Scan for the cell matching the given text and deliver its (x, y) coordinate at center. 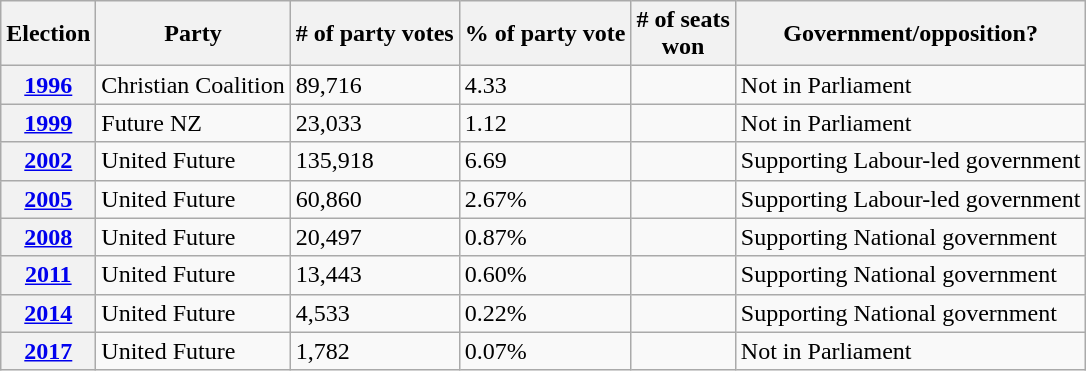
2014 (48, 313)
2.67% (545, 199)
1,782 (374, 351)
6.69 (545, 161)
4.33 (545, 85)
1999 (48, 123)
2008 (48, 237)
89,716 (374, 85)
2002 (48, 161)
% of party vote (545, 34)
1996 (48, 85)
# of seatswon (683, 34)
2005 (48, 199)
Party (193, 34)
2017 (48, 351)
135,918 (374, 161)
1.12 (545, 123)
Election (48, 34)
Government/opposition? (910, 34)
23,033 (374, 123)
13,443 (374, 275)
Future NZ (193, 123)
2011 (48, 275)
0.87% (545, 237)
0.07% (545, 351)
60,860 (374, 199)
0.60% (545, 275)
4,533 (374, 313)
20,497 (374, 237)
Christian Coalition (193, 85)
# of party votes (374, 34)
0.22% (545, 313)
